Return the (X, Y) coordinate for the center point of the cell that contains the specified text.  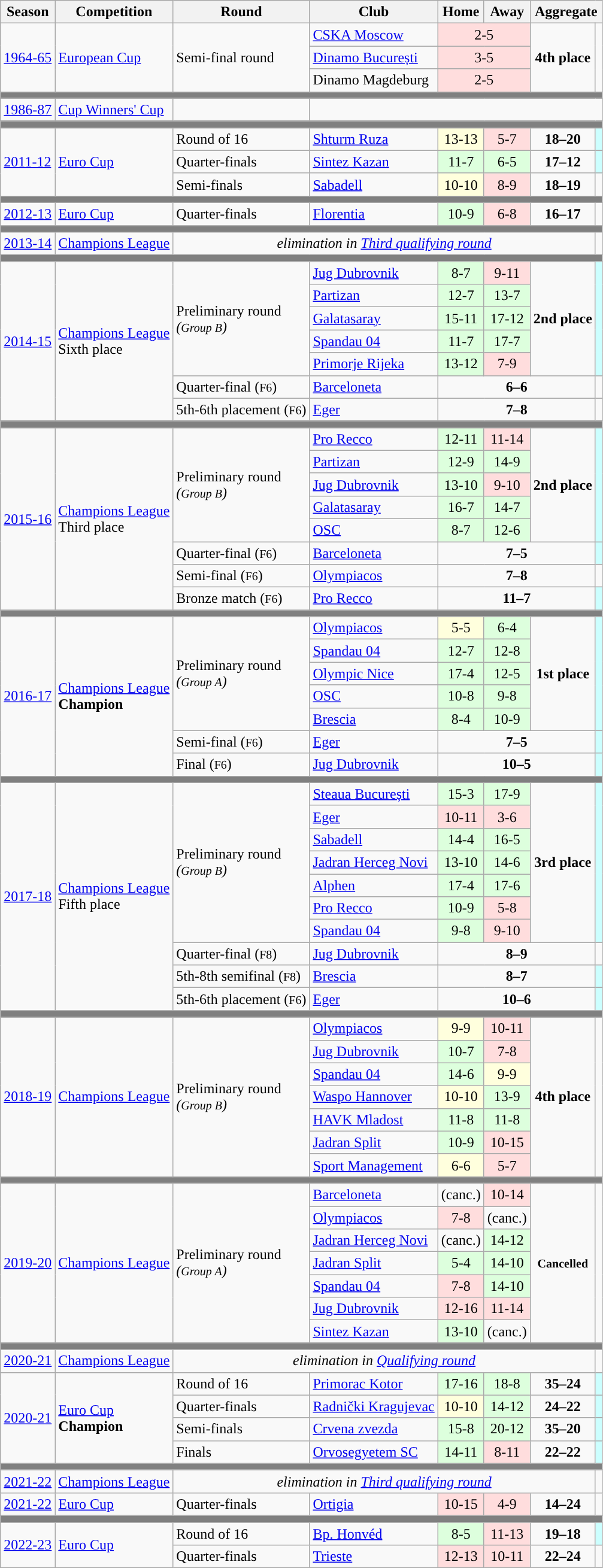
19–18 (563, 1533)
16-5 (507, 839)
14-4 (461, 839)
2019-20 (28, 1263)
2018-19 (28, 1097)
17–12 (563, 162)
14–24 (563, 1504)
3rd place (563, 862)
Cup Winners' Cup (114, 110)
6-8 (507, 214)
Club (374, 12)
3-5 (484, 57)
Champions League Champion (114, 696)
10-14 (507, 1194)
HAVK Mladost (374, 1120)
Waspo Hannover (374, 1097)
17-7 (507, 341)
35–24 (563, 1384)
12-5 (507, 674)
17-16 (461, 1384)
Dinamo Magdeburg (374, 80)
Alphen (374, 885)
Bronze match (F6) (241, 599)
15-3 (461, 794)
elimination in Qualifying round (384, 1361)
8-5 (461, 1533)
5-8 (507, 908)
8-11 (507, 1452)
10-8 (461, 696)
13-9 (507, 1097)
8-4 (461, 719)
Cancelled (563, 1263)
16–17 (563, 214)
8–7 (516, 976)
8-9 (507, 184)
5-4 (461, 1263)
10–6 (516, 999)
13-12 (461, 364)
Trieste (374, 1557)
11–7 (516, 599)
24–22 (563, 1406)
6-4 (507, 628)
2017-18 (28, 897)
2016-17 (28, 696)
6–6 (516, 387)
6-6 (461, 1165)
3-6 (507, 817)
Round (241, 12)
12-13 (461, 1557)
European Cup (114, 57)
Finals (241, 1452)
15-11 (461, 319)
8–9 (516, 954)
22–24 (563, 1557)
2013-14 (28, 244)
12-16 (461, 1309)
14-11 (461, 1452)
2011-12 (28, 162)
Shturm Ruza (374, 139)
18–19 (563, 184)
Final (F6) (241, 765)
35–20 (563, 1429)
Semi-final round (241, 57)
9-11 (507, 273)
12-8 (507, 651)
Bp. Honvéd (374, 1533)
12-6 (507, 530)
Champions LeagueFifth place (114, 897)
Ortigia (374, 1504)
12-11 (461, 439)
14-9 (507, 462)
13-13 (461, 139)
2015-16 (28, 518)
Crvena zvezda (374, 1429)
Olympic Nice (374, 674)
12-9 (461, 462)
6-5 (507, 162)
7-9 (507, 364)
Quarter-final (F8) (241, 954)
Orvosegyetem SC (374, 1452)
5-5 (461, 628)
Sport Management (374, 1165)
13-7 (507, 296)
Radnički Kragujevac (374, 1406)
Competition (114, 12)
15-8 (461, 1429)
Primorje Rijeka (374, 364)
Primorac Kotor (374, 1384)
5th-8th semifinal (F8) (241, 976)
Florentia (374, 214)
Champions LeagueSixth place (114, 341)
Euro Cup Champion (114, 1418)
1st place (563, 674)
Aggregate (566, 12)
CSKA Moscow (374, 35)
Champions League Third place (114, 518)
17-6 (507, 885)
10–5 (516, 765)
Home (461, 12)
17-12 (507, 319)
Dinamo București (374, 57)
17-9 (507, 794)
2014-15 (28, 341)
16-7 (461, 507)
1964-65 (28, 57)
4-9 (507, 1504)
2012-13 (28, 214)
Away (507, 12)
18-8 (507, 1384)
10-7 (461, 1051)
22–22 (563, 1452)
14-7 (507, 507)
1986-87 (28, 110)
Season (28, 12)
20-12 (507, 1429)
Steaua București (374, 794)
2022-23 (28, 1545)
18–20 (563, 139)
11-13 (507, 1533)
